Determine the (X, Y) coordinate at the center of the cell enclosing the given text.  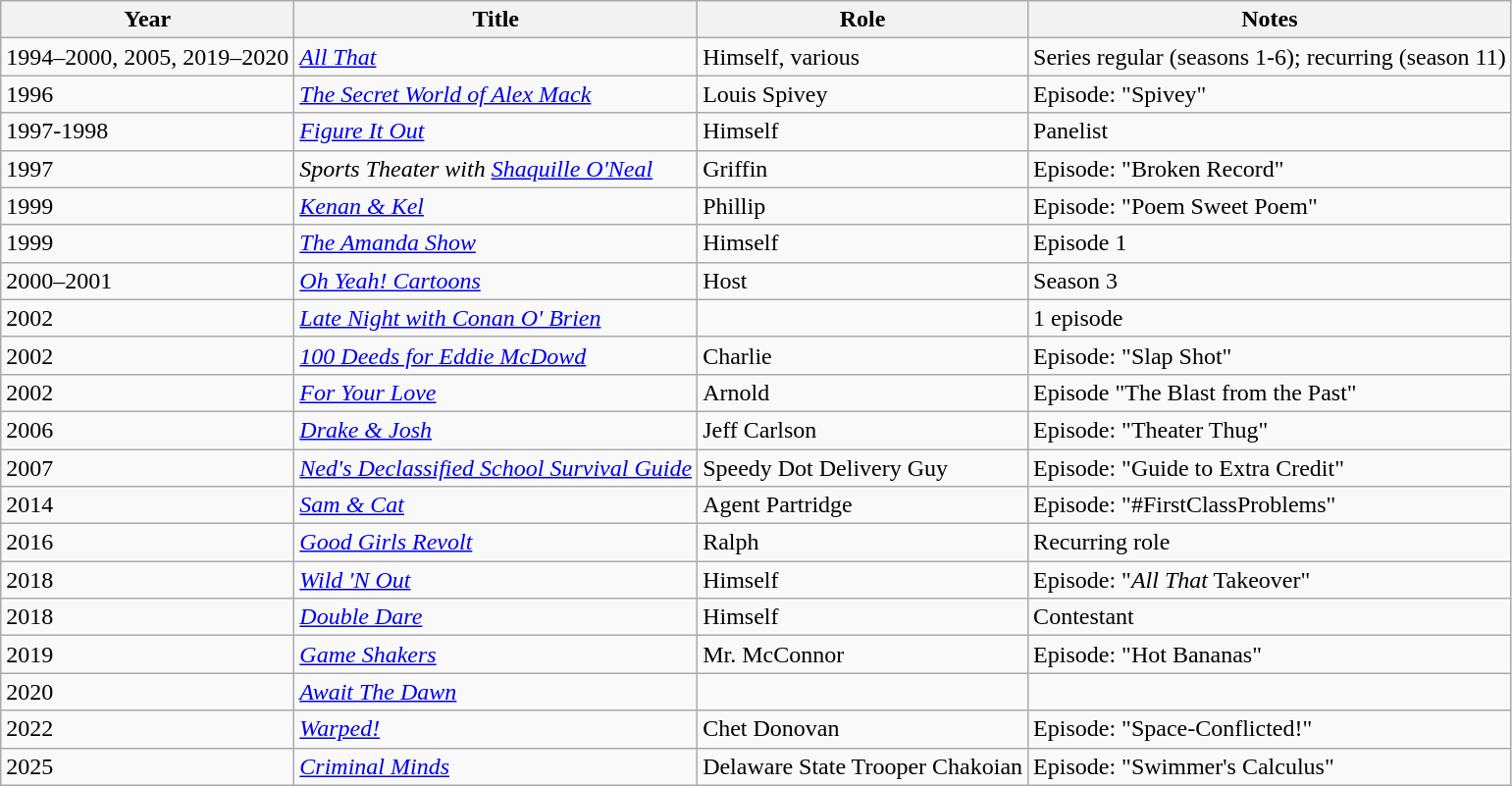
Ned's Declassified School Survival Guide (496, 468)
Episode: "Guide to Extra Credit" (1270, 468)
Episode: "Theater Thug" (1270, 430)
Episode 1 (1270, 243)
Arnold (863, 393)
Episode: "Poem Sweet Poem" (1270, 206)
Sports Theater with Shaquille O'Neal (496, 169)
Episode: "#FirstClassProblems" (1270, 505)
The Amanda Show (496, 243)
100 Deeds for Eddie McDowd (496, 355)
Series regular (seasons 1-6); recurring (season 11) (1270, 57)
Ralph (863, 543)
Season 3 (1270, 281)
Criminal Minds (496, 766)
Jeff Carlson (863, 430)
Delaware State Trooper Chakoian (863, 766)
Mr. McConnor (863, 655)
Game Shakers (496, 655)
Panelist (1270, 131)
Notes (1270, 20)
Year (147, 20)
Contestant (1270, 617)
All That (496, 57)
Episode: "Spivey" (1270, 94)
Late Night with Conan O' Brien (496, 318)
Phillip (863, 206)
Episode: "All That Takeover" (1270, 580)
The Secret World of Alex Mack (496, 94)
Griffin (863, 169)
1 episode (1270, 318)
Speedy Dot Delivery Guy (863, 468)
1996 (147, 94)
Wild 'N Out (496, 580)
2014 (147, 505)
1997 (147, 169)
Drake & Josh (496, 430)
Figure It Out (496, 131)
Charlie (863, 355)
Chet Donovan (863, 729)
Episode: "Space-Conflicted!" (1270, 729)
Good Girls Revolt (496, 543)
Sam & Cat (496, 505)
Louis Spivey (863, 94)
Episode: "Slap Shot" (1270, 355)
Himself, various (863, 57)
Agent Partridge (863, 505)
2019 (147, 655)
Warped! (496, 729)
Episode "The Blast from the Past" (1270, 393)
2022 (147, 729)
2000–2001 (147, 281)
Host (863, 281)
Title (496, 20)
Recurring role (1270, 543)
2007 (147, 468)
1997-1998 (147, 131)
2016 (147, 543)
Episode: "Swimmer's Calculus" (1270, 766)
Episode: "Hot Bananas" (1270, 655)
Double Dare (496, 617)
2006 (147, 430)
2020 (147, 692)
1994–2000, 2005, 2019–2020 (147, 57)
Kenan & Kel (496, 206)
Episode: "Broken Record" (1270, 169)
2025 (147, 766)
For Your Love (496, 393)
Await The Dawn (496, 692)
Role (863, 20)
Oh Yeah! Cartoons (496, 281)
